Output the [X, Y] coordinate of the center of the cell containing the given text.  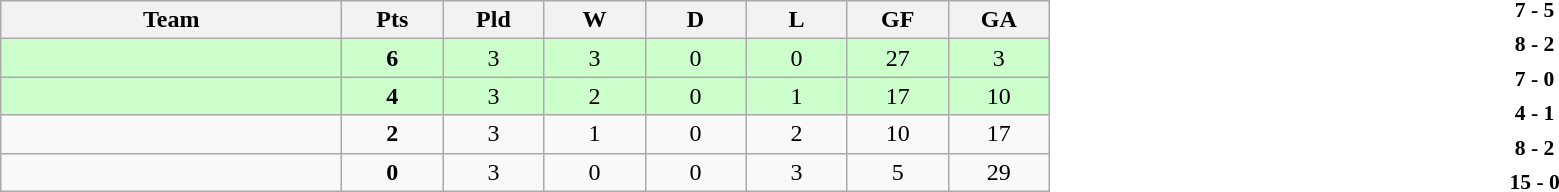
6 [392, 58]
GA [998, 20]
D [696, 20]
L [796, 20]
29 [998, 172]
4 [392, 96]
Pts [392, 20]
GF [898, 20]
Team [172, 20]
Pld [494, 20]
W [594, 20]
5 [898, 172]
27 [898, 58]
